Locate the cell with the specified text and output its [x, y] center coordinate. 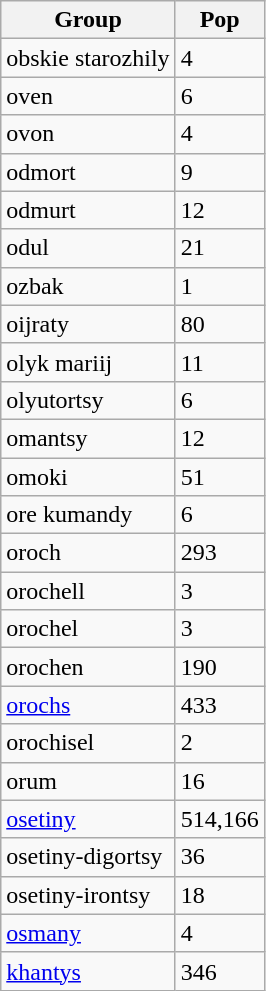
21 [220, 248]
16 [220, 781]
orum [88, 781]
oijraty [88, 324]
obskie starozhily [88, 58]
514,166 [220, 819]
osetiny-irontsy [88, 895]
Group [88, 20]
omoki [88, 477]
Pop [220, 20]
oroch [88, 553]
olyutortsy [88, 400]
ovon [88, 134]
2 [220, 743]
18 [220, 895]
293 [220, 553]
36 [220, 857]
orochel [88, 629]
433 [220, 705]
11 [220, 362]
9 [220, 172]
odmurt [88, 210]
1 [220, 286]
orochell [88, 591]
odul [88, 248]
osetiny [88, 819]
odmort [88, 172]
ozbak [88, 286]
51 [220, 477]
ore kumandy [88, 515]
khantys [88, 971]
orochs [88, 705]
orochen [88, 667]
190 [220, 667]
346 [220, 971]
osetiny-digortsy [88, 857]
osmany [88, 933]
olyk mariij [88, 362]
oven [88, 96]
orochisel [88, 743]
80 [220, 324]
omantsy [88, 438]
